Return the (X, Y) coordinate for the center point of the cell that contains the specified text.  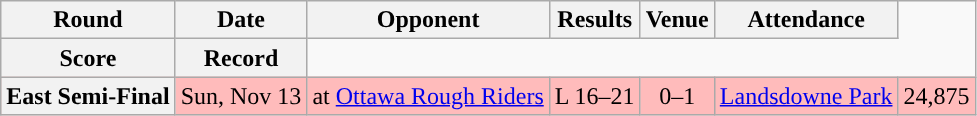
0–1 (677, 96)
East Semi-Final (88, 96)
24,875 (936, 96)
Results (594, 20)
Opponent (428, 20)
at Ottawa Rough Riders (428, 96)
Sun, Nov 13 (241, 96)
Landsdowne Park (806, 96)
Record (241, 58)
Date (241, 20)
Score (88, 58)
Venue (677, 20)
Attendance (806, 20)
Round (88, 20)
L 16–21 (594, 96)
